Provide the (X, Y) coordinate of the cell's center where the given text is located.  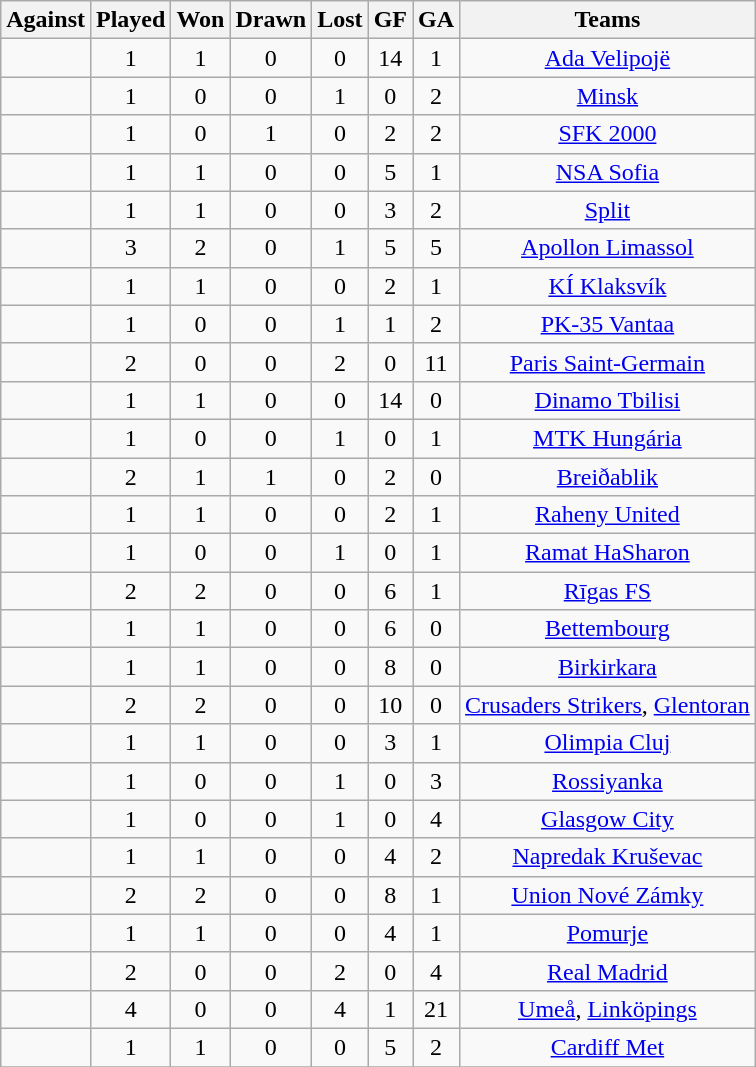
PK-35 Vantaa (608, 324)
Against (46, 20)
Teams (608, 20)
Union Nové Zámky (608, 895)
Ramat HaSharon (608, 553)
Breiðablik (608, 477)
Paris Saint-Germain (608, 362)
Drawn (271, 20)
10 (390, 705)
Napredak Kruševac (608, 857)
Rossiyanka (608, 781)
GF (390, 20)
NSA Sofia (608, 172)
KÍ Klaksvík (608, 286)
Olimpia Cluj (608, 743)
Minsk (608, 96)
Ada Velipojë (608, 58)
SFK 2000 (608, 134)
Apollon Limassol (608, 248)
Crusaders Strikers, Glentoran (608, 705)
Pomurje (608, 933)
21 (436, 1009)
GA (436, 20)
Glasgow City (608, 819)
Bettembourg (608, 629)
Dinamo Tbilisi (608, 400)
Real Madrid (608, 971)
Cardiff Met (608, 1047)
11 (436, 362)
Lost (340, 20)
Birkirkara (608, 667)
Raheny United (608, 515)
Split (608, 210)
MTK Hungária (608, 438)
Played (130, 20)
Won (200, 20)
Rīgas FS (608, 591)
Umeå, Linköpings (608, 1009)
